Detect which cell encompasses the target text, then output its (X, Y) center coordinate. 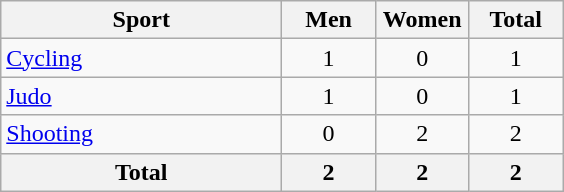
Cycling (142, 58)
Men (329, 20)
Judo (142, 96)
Shooting (142, 134)
Women (422, 20)
Sport (142, 20)
